From the cell containing the given text, extract its center point as [X, Y] coordinate. 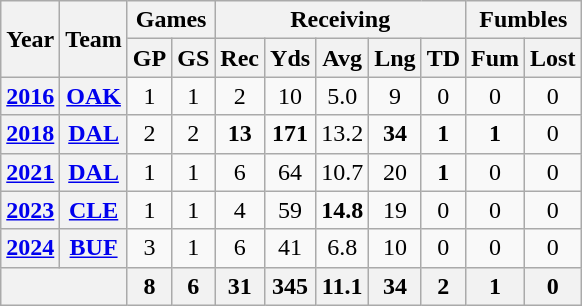
64 [290, 172]
19 [395, 210]
Lost [553, 58]
59 [290, 210]
Team [94, 39]
20 [395, 172]
9 [395, 96]
14.8 [342, 210]
GS [194, 58]
2021 [30, 172]
3 [149, 248]
CLE [94, 210]
2018 [30, 134]
Fumbles [524, 20]
Fum [496, 58]
Lng [395, 58]
TD [443, 58]
4 [240, 210]
13 [240, 134]
2024 [30, 248]
345 [290, 286]
2023 [30, 210]
2016 [30, 96]
Avg [342, 58]
Receiving [340, 20]
6.8 [342, 248]
GP [149, 58]
Year [30, 39]
10.7 [342, 172]
31 [240, 286]
11.1 [342, 286]
171 [290, 134]
Rec [240, 58]
8 [149, 286]
BUF [94, 248]
Yds [290, 58]
Games [170, 20]
OAK [94, 96]
13.2 [342, 134]
5.0 [342, 96]
41 [290, 248]
